Identify which cell holds the provided text, then report its (x, y) central coordinate. 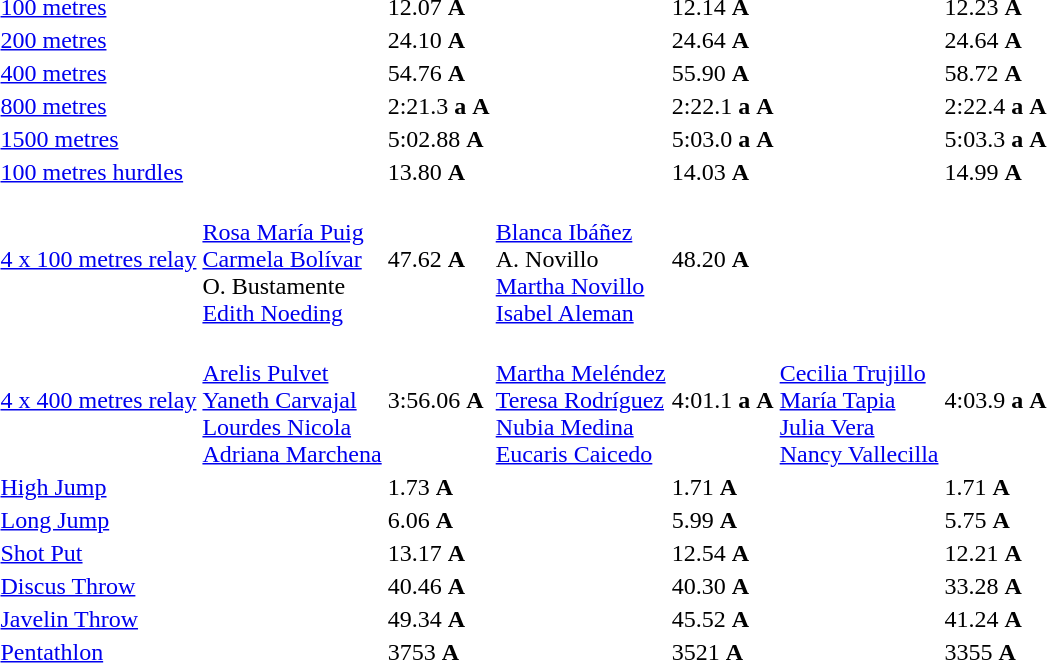
24.64 A (722, 40)
48.20 A (722, 259)
12.54 A (722, 553)
40.30 A (722, 586)
13.17 A (438, 553)
5.99 A (722, 520)
2:22.1 a A (722, 106)
5:03.0 a A (722, 139)
3:56.06 A (438, 400)
6.06 A (438, 520)
55.90 A (722, 73)
1.73 A (438, 487)
5:02.88 A (438, 139)
2:21.3 a A (438, 106)
14.03 A (722, 172)
45.52 A (722, 619)
Blanca IbáñezA. NovilloMartha NovilloIsabel Aleman (580, 259)
Martha MeléndezTeresa RodríguezNubia MedinaEucaris Caicedo (580, 400)
4:01.1 a A (722, 400)
Cecilia TrujilloMaría TapiaJulia VeraNancy Vallecilla (859, 400)
47.62 A (438, 259)
49.34 A (438, 619)
1.71 A (722, 487)
40.46 A (438, 586)
Rosa María PuigCarmela BolívarO. BustamenteEdith Noeding (292, 259)
24.10 A (438, 40)
54.76 A (438, 73)
13.80 A (438, 172)
Arelis PulvetYaneth CarvajalLourdes NicolaAdriana Marchena (292, 400)
